Scan for the cell matching the given text and deliver its (x, y) coordinate at center. 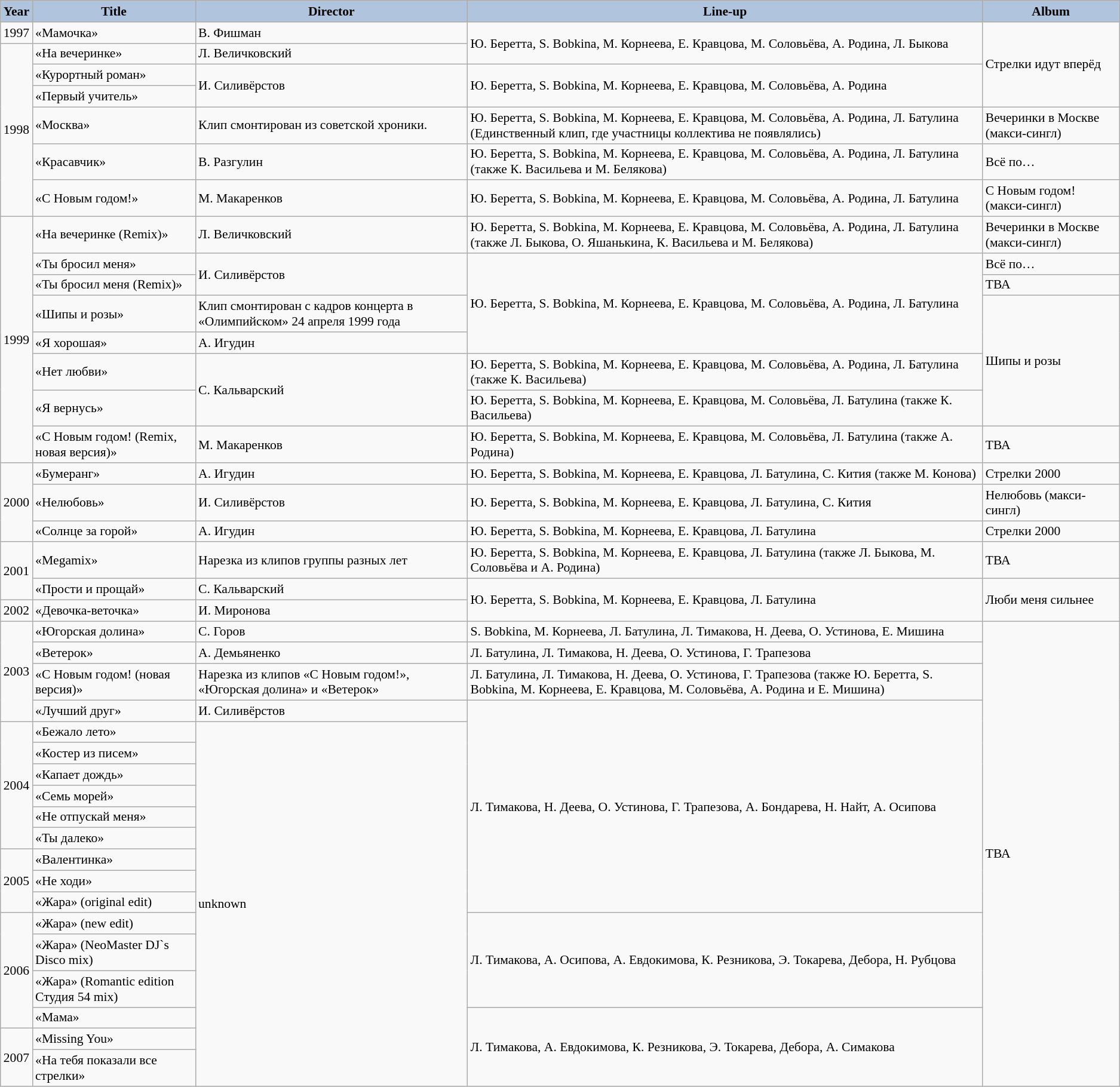
Люби меня сильнее (1051, 600)
«С Новым годом!» (113, 198)
«Ты бросил меня» (113, 264)
Ю. Беретта, S. Bobkina, М. Корнеева, Е. Кравцова, М. Соловьёва, Л. Батулина (также А. Родина) (725, 444)
И. Миронова (332, 610)
«Москва» (113, 125)
«Костер из писем» (113, 754)
«С Новым годом! (новая версия)» (113, 682)
2003 (17, 671)
Л. Батулина, Л. Тимакова, Н. Деева, О. Устинова, Г. Трапезова (725, 653)
«Капает дождь» (113, 775)
Нарезка из клипов группы разных лет (332, 560)
«Мамочка» (113, 33)
«На вечеринке (Remix)» (113, 235)
Director (332, 11)
Ю. Беретта, S. Bobkina, М. Корнеева, Е. Кравцова, М. Соловьёва, А. Родина, Л. Быкова (725, 43)
В. Фишман (332, 33)
Ю. Беретта, S. Bobkina, М. Корнеева, Е. Кравцова, М. Соловьёва, А. Родина, Л. Батулина (также К. Васильева) (725, 371)
«С Новым годом! (Remix, новая версия)» (113, 444)
«Я вернусь» (113, 409)
«Не ходи» (113, 881)
Album (1051, 11)
Title (113, 11)
«На вечеринке» (113, 54)
А. Демьяненко (332, 653)
unknown (332, 904)
«Семь морей» (113, 796)
S. Bobkina, М. Корнеева, Л. Батулина, Л. Тимакова, Н. Деева, О. Устинова, Е. Мишина (725, 632)
«Ветерок» (113, 653)
С Новым годом! (макси-сингл) (1051, 198)
«Нелюбовь» (113, 503)
«Первый учитель» (113, 97)
«Megamix» (113, 560)
«Жара» (new edit) (113, 924)
Ю. Беретта, S. Bobkina, М. Корнеева, Е. Кравцова, М. Соловьёва, А. Родина, Л. Батулина (также Л. Быкова, О. Яшанькина, К. Васильева и М. Белякова) (725, 235)
2006 (17, 971)
Стрелки идут вперёд (1051, 65)
Year (17, 11)
Л. Тимакова, А. Осипова, А. Евдокимова, К. Резникова, Э. Токарева, Дебора, Н. Рубцова (725, 960)
«Ты далеко» (113, 839)
«На тебя показали все стрелки» (113, 1068)
Л. Тимакова, А. Евдокимова, К. Резникова, Э. Токарева, Дебора, А. Симакова (725, 1046)
1997 (17, 33)
2000 (17, 502)
«Курортный роман» (113, 75)
Ю. Беретта, S. Bobkina, М. Корнеева, Е. Кравцова, М. Соловьёва, А. Родина, Л. Батулина (также К. Васильева и М. Белякова) (725, 161)
2001 (17, 571)
2007 (17, 1057)
Клип смонтирован с кадров концерта в «Олимпийском» 24 апреля 1999 года (332, 314)
«Прости и прощай» (113, 589)
Ю. Беретта, S. Bobkina, М. Корнеева, Е. Кравцова, Л. Батулина, С. Кития (725, 503)
«Не отпускай меня» (113, 817)
«Нет любви» (113, 371)
«Югорская долина» (113, 632)
«Валентинка» (113, 860)
«Я хорошая» (113, 343)
2002 (17, 610)
«Лучший друг» (113, 711)
«Солнце за горой» (113, 532)
«Красавчик» (113, 161)
«Жара» (original edit) (113, 902)
Ю. Беретта, S. Bobkina, М. Корнеева, Е. Кравцова, М. Соловьёва, А. Родина, Л. Батулина (Единственный клип, где участницы коллектива не появлялись) (725, 125)
«Жара» (NeoMaster DJ`s Disco mix) (113, 952)
В. Разгулин (332, 161)
«Missing You» (113, 1039)
2005 (17, 882)
Ю. Беретта, S. Bobkina, М. Корнеева, Е. Кравцова, М. Соловьёва, Л. Батулина (также К. Васильева) (725, 409)
Шипы и розы (1051, 361)
Л. Тимакова, Н. Деева, О. Устинова, Г. Трапезова, А. Бондарева, Н. Найт, А. Осипова (725, 806)
С. Горов (332, 632)
«Шипы и розы» (113, 314)
Нелюбовь (макси-сингл) (1051, 503)
«Ты бросил меня (Remix)» (113, 285)
«Мама» (113, 1018)
Клип смонтирован из советской хроники. (332, 125)
Ю. Беретта, S. Bobkina, М. Корнеева, Е. Кравцова, Л. Батулина (также Л. Быкова, М. Соловьёва и А. Родина) (725, 560)
Line-up (725, 11)
Ю. Беретта, S. Bobkina, М. Корнеева, Е. Кравцова, М. Соловьёва, А. Родина (725, 86)
1999 (17, 340)
2004 (17, 785)
Ю. Беретта, S. Bobkina, М. Корнеева, Е. Кравцова, Л. Батулина, С. Кития (также М. Конова) (725, 474)
«Бежало лето» (113, 732)
1998 (17, 130)
Нарезка из клипов «С Новым годом!», «Югорская долина» и «Ветерок» (332, 682)
«Бумеранг» (113, 474)
«Девочка-веточка» (113, 610)
«Жара» (Romantic edition Студия 54 mix) (113, 989)
